From the cell containing the given text, extract its center point as [x, y] coordinate. 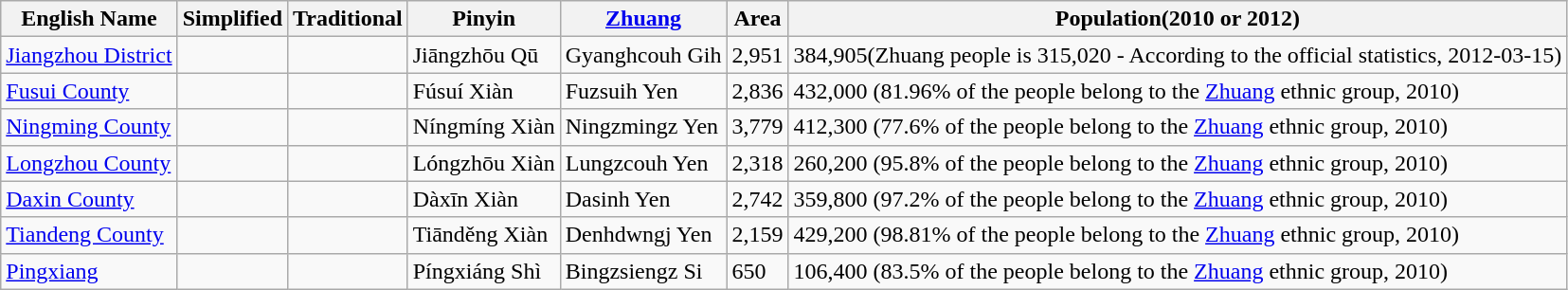
3,779 [758, 127]
Lóngzhōu Xiàn [483, 163]
Gyanghcouh Gih [643, 55]
Traditional [349, 19]
English Name [89, 19]
429,200 (98.81% of the people belong to the Zhuang ethnic group, 2010) [1178, 235]
650 [758, 271]
Longzhou County [89, 163]
Tiānděng Xiàn [483, 235]
Fuzsuih Yen [643, 91]
Pinyin [483, 19]
Area [758, 19]
432,000 (81.96% of the people belong to the Zhuang ethnic group, 2010) [1178, 91]
359,800 (97.2% of the people belong to the Zhuang ethnic group, 2010) [1178, 199]
Tiandeng County [89, 235]
Bingzsiengz Si [643, 271]
2,318 [758, 163]
384,905(Zhuang people is 315,020 - According to the official statistics, 2012-03-15) [1178, 55]
2,159 [758, 235]
Fúsuí Xiàn [483, 91]
2,836 [758, 91]
Simplified [232, 19]
Jiangzhou District [89, 55]
Pingxiang [89, 271]
412,300 (77.6% of the people belong to the Zhuang ethnic group, 2010) [1178, 127]
Dàxīn Xiàn [483, 199]
Píngxiáng Shì [483, 271]
106,400 (83.5% of the people belong to the Zhuang ethnic group, 2010) [1178, 271]
Denhdwngj Yen [643, 235]
Fusui County [89, 91]
Ningming County [89, 127]
Population(2010 or 2012) [1178, 19]
Lungzcouh Yen [643, 163]
2,951 [758, 55]
Níngmíng Xiàn [483, 127]
260,200 (95.8% of the people belong to the Zhuang ethnic group, 2010) [1178, 163]
2,742 [758, 199]
Dasinh Yen [643, 199]
Ningzmingz Yen [643, 127]
Daxin County [89, 199]
Zhuang [643, 19]
Jiāngzhōu Qū [483, 55]
